Determine the (x, y) coordinate at the center of the cell enclosing the given text.  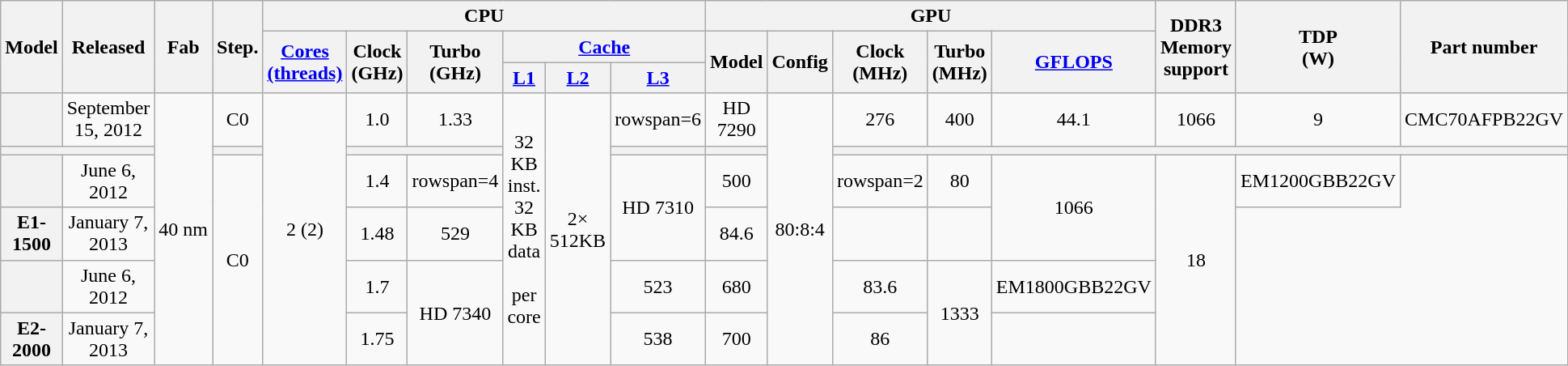
Turbo(MHz) (959, 62)
L3 (658, 78)
Config (800, 62)
E2-2000 (32, 338)
EM1200GBB22GV (1318, 181)
E1-1500 (32, 233)
86 (880, 338)
Cache (605, 47)
rowspan=4 (455, 181)
18 (1195, 260)
538 (658, 338)
Cores(threads) (305, 62)
700 (737, 338)
HD 7340 (455, 313)
GFLOPS (1074, 62)
Fab (184, 47)
rowspan=2 (880, 181)
Step. (238, 47)
32 KB inst.32 KB dataper core (524, 229)
44.1 (1074, 120)
529 (455, 233)
80 (959, 181)
HD 7290 (737, 120)
L2 (577, 78)
CPU (484, 16)
2× 512KB (577, 229)
Clock(GHz) (377, 62)
1.33 (455, 120)
1.75 (377, 338)
rowspan=6 (658, 120)
1.48 (377, 233)
9 (1318, 120)
Turbo(GHz) (455, 62)
80:8:4 (800, 229)
Clock(MHz) (880, 62)
1.7 (377, 287)
GPU (932, 16)
CMC70AFPB22GV (1485, 120)
DDR3Memorysupport (1195, 47)
EM1800GBB22GV (1074, 287)
TDP(W) (1318, 47)
1.4 (377, 181)
680 (737, 287)
83.6 (880, 287)
2 (2) (305, 229)
523 (658, 287)
40 nm (184, 229)
Released (108, 47)
276 (880, 120)
400 (959, 120)
1.0 (377, 120)
September 15, 2012 (108, 120)
HD 7310 (658, 207)
84.6 (737, 233)
1333 (959, 313)
L1 (524, 78)
500 (737, 181)
Part number (1485, 47)
